Provide the [X, Y] coordinate of the cell's center where the given text is located.  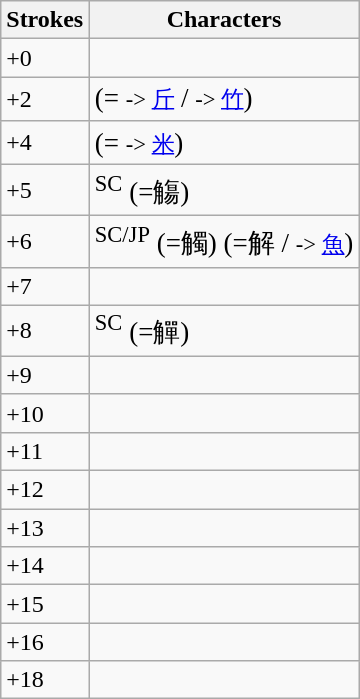
+7 [45, 286]
SC (=觶) [224, 330]
+10 [45, 413]
+0 [45, 58]
+16 [45, 642]
SC (=觴) [224, 190]
(= -> 斤 / -> 竹) [224, 99]
+9 [45, 375]
+18 [45, 680]
+5 [45, 190]
+4 [45, 143]
+13 [45, 528]
+15 [45, 604]
Strokes [45, 20]
+12 [45, 490]
SC/JP (=觸) (=解 / -> 魚) [224, 242]
+11 [45, 451]
+14 [45, 566]
+2 [45, 99]
+8 [45, 330]
Characters [224, 20]
(= -> 米) [224, 143]
+6 [45, 242]
